Return the (x, y) coordinate for the center point of the cell that contains the specified text.  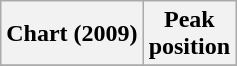
Chart (2009) (72, 34)
Peak position (189, 34)
